Provide the [x, y] coordinate of the cell's center where the given text is located.  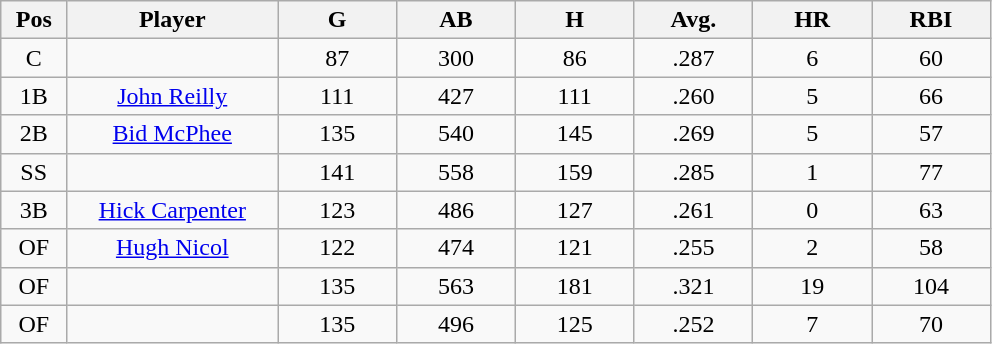
7 [812, 324]
Player [172, 20]
87 [338, 58]
HR [812, 20]
70 [932, 324]
145 [574, 134]
486 [456, 210]
60 [932, 58]
77 [932, 172]
563 [456, 286]
Bid McPhee [172, 134]
.285 [694, 172]
427 [456, 96]
496 [456, 324]
0 [812, 210]
125 [574, 324]
2B [34, 134]
Pos [34, 20]
86 [574, 58]
.261 [694, 210]
.255 [694, 248]
159 [574, 172]
66 [932, 96]
6 [812, 58]
.252 [694, 324]
H [574, 20]
122 [338, 248]
Avg. [694, 20]
141 [338, 172]
300 [456, 58]
C [34, 58]
127 [574, 210]
Hick Carpenter [172, 210]
.321 [694, 286]
G [338, 20]
63 [932, 210]
RBI [932, 20]
58 [932, 248]
.269 [694, 134]
474 [456, 248]
104 [932, 286]
19 [812, 286]
558 [456, 172]
2 [812, 248]
3B [34, 210]
Hugh Nicol [172, 248]
.260 [694, 96]
1 [812, 172]
John Reilly [172, 96]
SS [34, 172]
123 [338, 210]
57 [932, 134]
1B [34, 96]
121 [574, 248]
540 [456, 134]
.287 [694, 58]
AB [456, 20]
181 [574, 286]
